Detect which cell encompasses the target text, then output its (x, y) center coordinate. 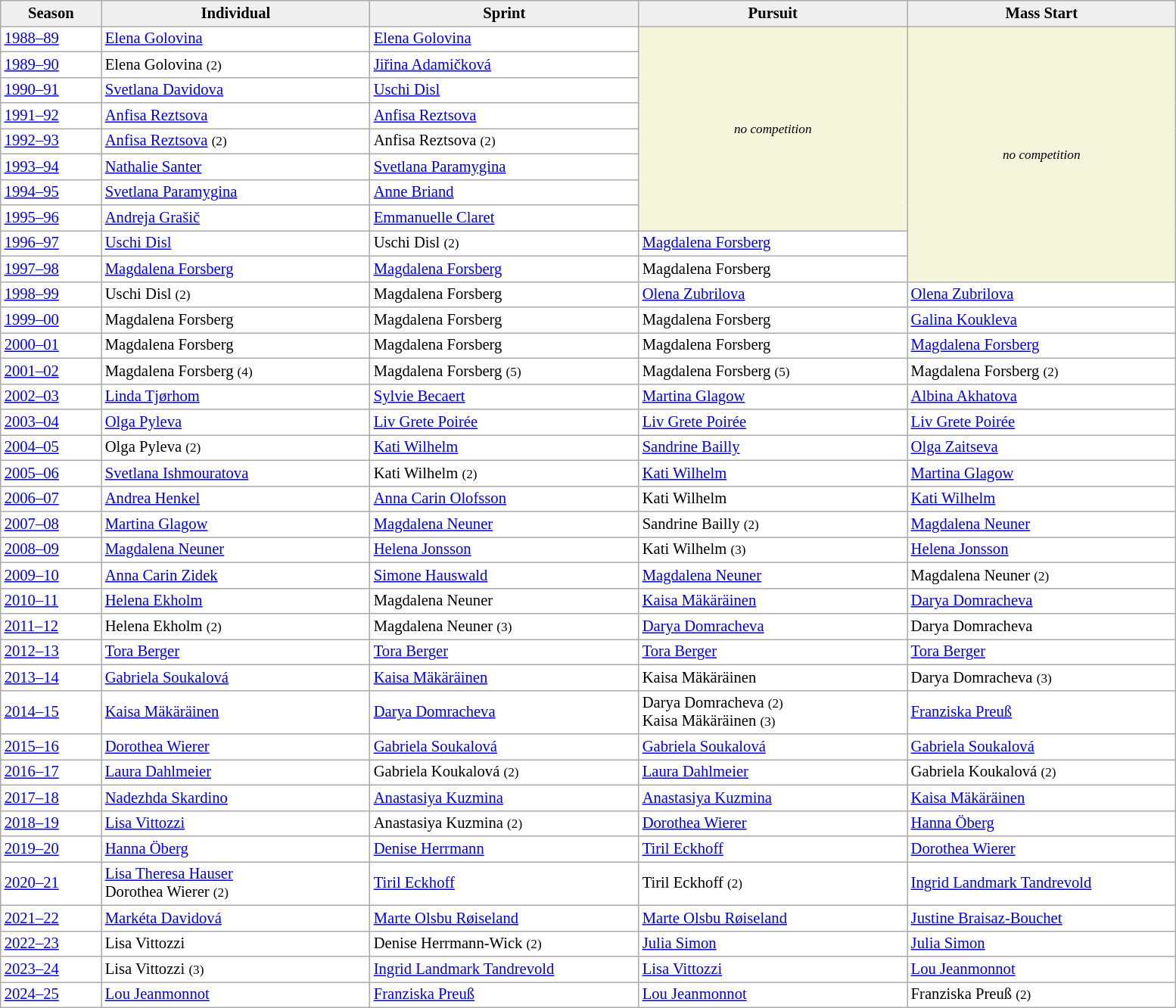
Anne Briand (504, 192)
Svetlana Ishmouratova (236, 473)
Elena Golovina (2) (236, 64)
Sandrine Bailly (2) (773, 524)
1998–99 (51, 294)
Albina Akhatova (1041, 397)
Magdalena Forsberg (2) (1041, 371)
2015–16 (51, 747)
1989–90 (51, 64)
2020–21 (51, 883)
Kati Wilhelm (3) (773, 549)
Helena Ekholm (2) (236, 626)
Darya Domracheva (3) (1041, 677)
Magdalena Neuner (3) (504, 626)
1991–92 (51, 116)
2007–08 (51, 524)
Helena Ekholm (236, 601)
Magdalena Forsberg (4) (236, 371)
Svetlana Davidova (236, 90)
1990–91 (51, 90)
2002–03 (51, 397)
Linda Tjørhom (236, 397)
Darya Domracheva (2) Kaisa Mäkäräinen (3) (773, 712)
2004–05 (51, 447)
Andreja Grašič (236, 217)
Simone Hauswald (504, 575)
2012–13 (51, 652)
2021–22 (51, 918)
Justine Braisaz-Bouchet (1041, 918)
Denise Herrmann-Wick (2) (504, 944)
2023–24 (51, 969)
2011–12 (51, 626)
2014–15 (51, 712)
1992–93 (51, 141)
2013–14 (51, 677)
Pursuit (773, 13)
2009–10 (51, 575)
Sandrine Bailly (773, 447)
2024–25 (51, 994)
Lisa Vittozzi (3) (236, 969)
2017–18 (51, 798)
Olga Pyleva (236, 422)
1993–94 (51, 166)
1988–89 (51, 39)
1995–96 (51, 217)
Anastasiya Kuzmina (2) (504, 823)
Mass Start (1041, 13)
Magdalena Neuner (2) (1041, 575)
2019–20 (51, 848)
Lisa Theresa Hauser Dorothea Wierer (2) (236, 883)
Emmanuelle Claret (504, 217)
Season (51, 13)
2018–19 (51, 823)
2000–01 (51, 345)
Kati Wilhelm (2) (504, 473)
Jiřina Adamičková (504, 64)
Franziska Preuß (2) (1041, 994)
2016–17 (51, 772)
1999–00 (51, 320)
Anna Carin Zidek (236, 575)
Anna Carin Olofsson (504, 499)
Olga Zaitseva (1041, 447)
2006–07 (51, 499)
Tiril Eckhoff (2) (773, 883)
1996–97 (51, 243)
Galina Koukleva (1041, 320)
2001–02 (51, 371)
2008–09 (51, 549)
2010–11 (51, 601)
2022–23 (51, 944)
Sprint (504, 13)
Markéta Davidová (236, 918)
2003–04 (51, 422)
Sylvie Becaert (504, 397)
Denise Herrmann (504, 848)
2005–06 (51, 473)
Olga Pyleva (2) (236, 447)
Nathalie Santer (236, 166)
Andrea Henkel (236, 499)
1994–95 (51, 192)
Nadezhda Skardino (236, 798)
Individual (236, 13)
1997–98 (51, 269)
